From the cell containing the given text, extract its center point as (X, Y) coordinate. 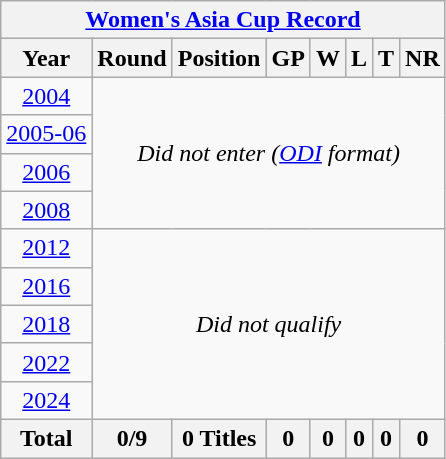
L (358, 58)
2024 (46, 400)
2012 (46, 248)
NR (423, 58)
Position (219, 58)
Total (46, 438)
GP (288, 58)
2018 (46, 324)
0/9 (132, 438)
Did not qualify (269, 324)
2006 (46, 172)
Round (132, 58)
2005-06 (46, 134)
T (386, 58)
2016 (46, 286)
Women's Asia Cup Record (224, 20)
0 Titles (219, 438)
Year (46, 58)
2004 (46, 96)
Did not enter (ODI format) (269, 153)
2008 (46, 210)
2022 (46, 362)
W (328, 58)
